Return (x, y) of the center of cell containing provided text 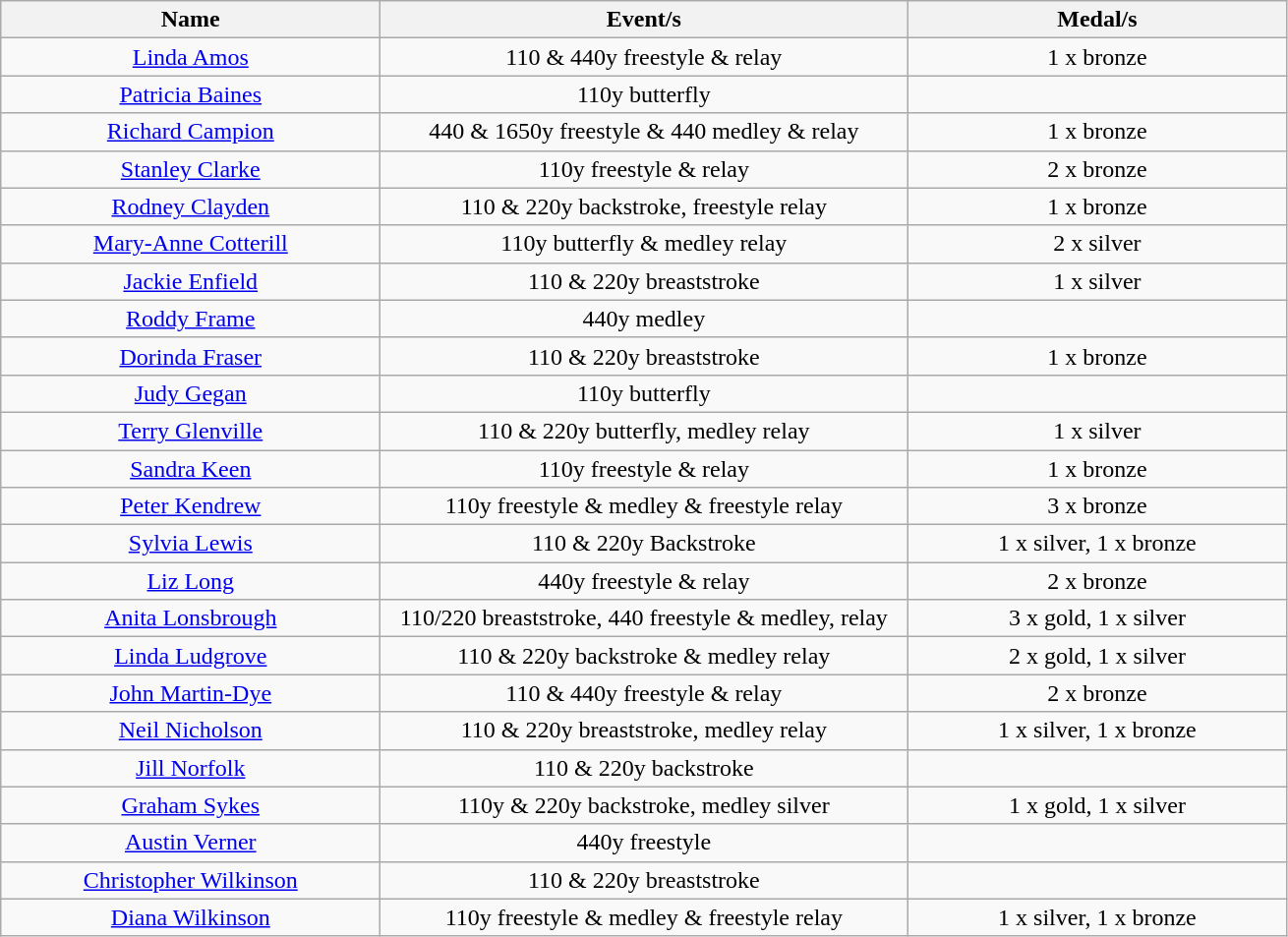
110y & 220y backstroke, medley silver (644, 805)
Mary-Anne Cotterill (191, 244)
Judy Gegan (191, 393)
Linda Amos (191, 57)
440 & 1650y freestyle & 440 medley & relay (644, 132)
110/220 breaststroke, 440 freestyle & medley, relay (644, 618)
Medal/s (1097, 20)
Christopher Wilkinson (191, 880)
Linda Ludgrove (191, 656)
Liz Long (191, 581)
Jill Norfolk (191, 768)
110y butterfly & medley relay (644, 244)
Neil Nicholson (191, 731)
2 x silver (1097, 244)
Rodney Clayden (191, 206)
Diana Wilkinson (191, 917)
Sandra Keen (191, 469)
Terry Glenville (191, 431)
Patricia Baines (191, 94)
110 & 220y backstroke, freestyle relay (644, 206)
440y freestyle (644, 843)
Roddy Frame (191, 319)
1 x gold, 1 x silver (1097, 805)
Richard Campion (191, 132)
2 x gold, 1 x silver (1097, 656)
110 & 220y butterfly, medley relay (644, 431)
440y medley (644, 319)
3 x gold, 1 x silver (1097, 618)
3 x bronze (1097, 506)
440y freestyle & relay (644, 581)
Jackie Enfield (191, 281)
Event/s (644, 20)
Anita Lonsbrough (191, 618)
110 & 220y Backstroke (644, 544)
Stanley Clarke (191, 169)
John Martin-Dye (191, 693)
Austin Verner (191, 843)
110 & 220y backstroke & medley relay (644, 656)
Peter Kendrew (191, 506)
110 & 220y breaststroke, medley relay (644, 731)
Graham Sykes (191, 805)
Dorinda Fraser (191, 356)
Sylvia Lewis (191, 544)
110 & 220y backstroke (644, 768)
Name (191, 20)
